Return (X, Y) of the center of cell containing provided text 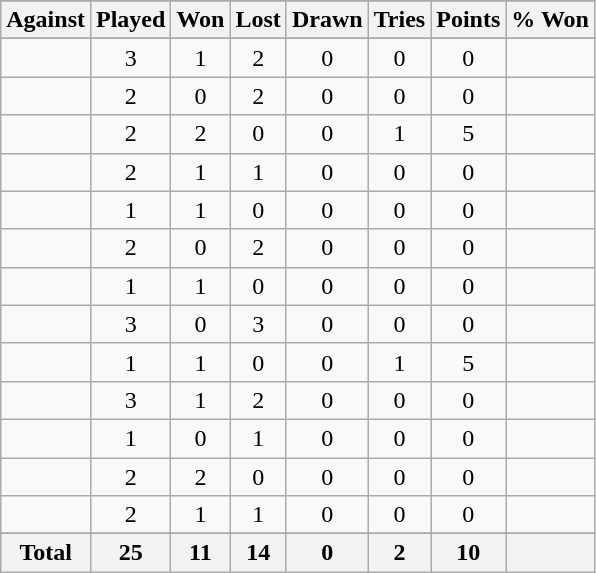
14 (258, 553)
25 (130, 553)
% Won (550, 20)
Total (46, 553)
11 (200, 553)
Lost (258, 20)
Points (468, 20)
10 (468, 553)
Won (200, 20)
Played (130, 20)
Against (46, 20)
Drawn (327, 20)
Tries (400, 20)
